Pinpoint the cell where the given text exists, returning its (X, Y) midpoint coordinate. 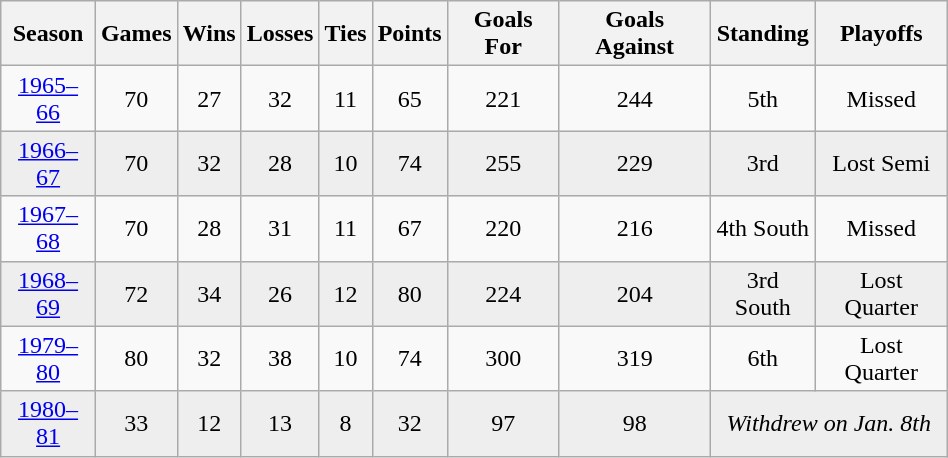
27 (209, 98)
220 (503, 228)
319 (634, 358)
1980–81 (48, 424)
Withdrew on Jan. 8th (828, 424)
221 (503, 98)
229 (634, 164)
Lost Semi (881, 164)
26 (280, 294)
3rd South (762, 294)
5th (762, 98)
1968–69 (48, 294)
1967–68 (48, 228)
Goals Against (634, 34)
65 (410, 98)
67 (410, 228)
1965–66 (48, 98)
255 (503, 164)
204 (634, 294)
300 (503, 358)
33 (136, 424)
38 (280, 358)
Standing (762, 34)
34 (209, 294)
Goals For (503, 34)
Playoffs (881, 34)
1979–80 (48, 358)
8 (346, 424)
97 (503, 424)
Ties (346, 34)
13 (280, 424)
216 (634, 228)
72 (136, 294)
6th (762, 358)
31 (280, 228)
4th South (762, 228)
224 (503, 294)
Games (136, 34)
Season (48, 34)
Wins (209, 34)
244 (634, 98)
98 (634, 424)
Points (410, 34)
3rd (762, 164)
Losses (280, 34)
1966–67 (48, 164)
